Determine the (x, y) coordinate at the center of the cell enclosing the given text.  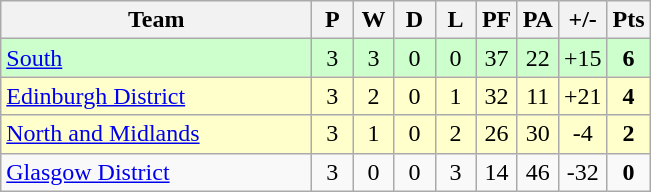
4 (628, 96)
Edinburgh District (156, 96)
South (156, 58)
22 (538, 58)
D (414, 20)
11 (538, 96)
Team (156, 20)
6 (628, 58)
P (332, 20)
+21 (582, 96)
+15 (582, 58)
46 (538, 172)
32 (496, 96)
W (374, 20)
Glasgow District (156, 172)
26 (496, 134)
30 (538, 134)
-4 (582, 134)
37 (496, 58)
PA (538, 20)
-32 (582, 172)
+/- (582, 20)
PF (496, 20)
Pts (628, 20)
14 (496, 172)
North and Midlands (156, 134)
L (456, 20)
